Return the [x, y] coordinate for the center point of the cell that contains the specified text.  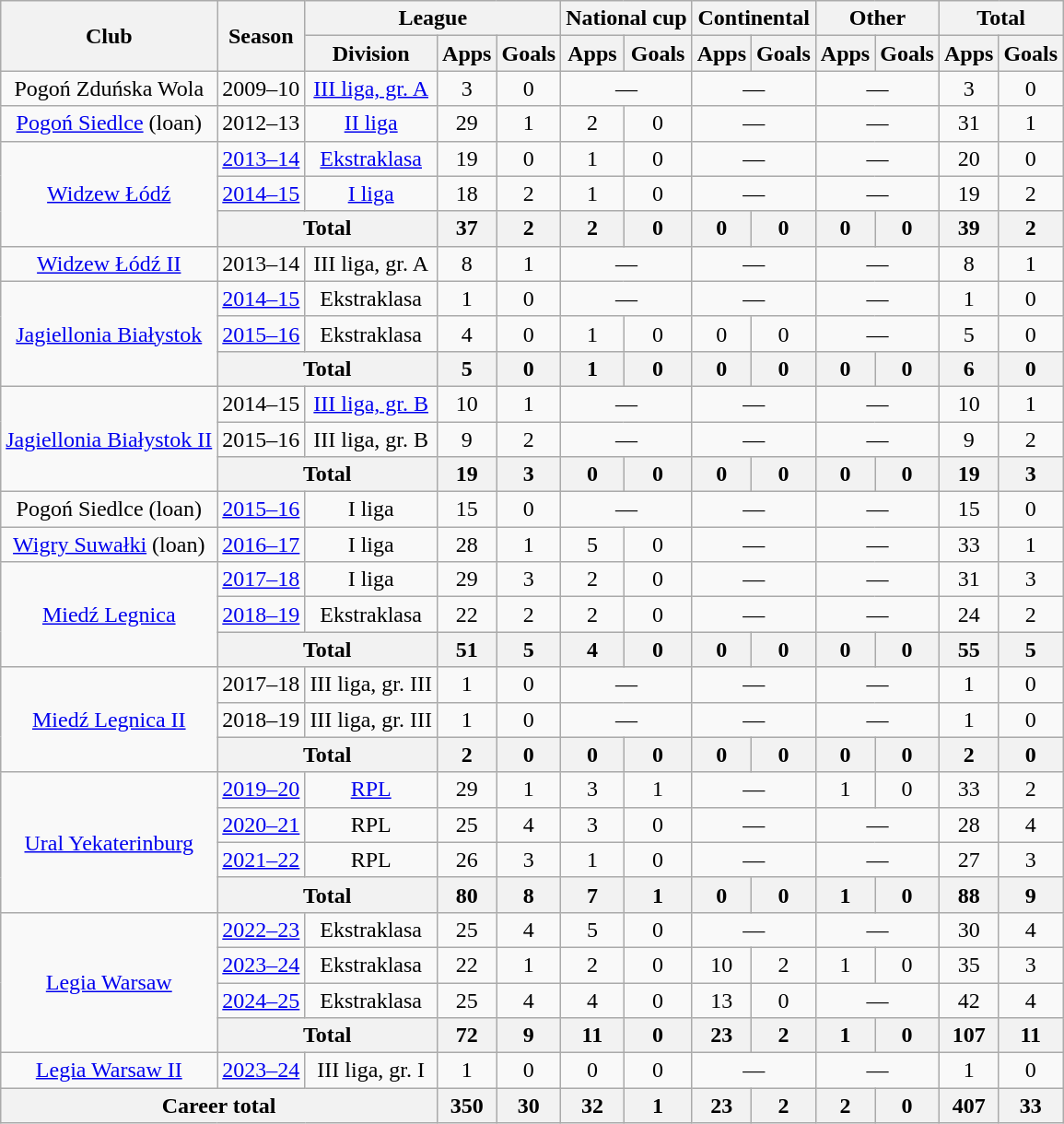
Wigry Suwałki (loan) [109, 544]
72 [467, 1036]
13 [721, 1000]
2020–21 [262, 825]
2022–23 [262, 930]
Ural Yekaterinburg [109, 842]
39 [968, 228]
20 [968, 158]
32 [592, 1106]
2016–17 [262, 544]
Pogoń Zduńska Wola [109, 88]
Season [262, 36]
III liga, gr. I [371, 1071]
Jagiellonia Białystok [109, 334]
42 [968, 1000]
Miedź Legnica [109, 615]
24 [968, 615]
51 [467, 650]
Career total [219, 1106]
27 [968, 860]
Widzew Łódź II [109, 263]
2021–22 [262, 860]
Jagiellonia Białystok II [109, 439]
National cup [626, 18]
Other [877, 18]
18 [467, 193]
80 [467, 895]
2009–10 [262, 88]
407 [968, 1106]
Widzew Łódź [109, 193]
Legia Warsaw [109, 982]
350 [467, 1106]
2012–13 [262, 123]
II liga [371, 123]
Continental [754, 18]
2024–25 [262, 1000]
88 [968, 895]
55 [968, 650]
107 [968, 1036]
League [433, 18]
2019–20 [262, 790]
6 [968, 369]
37 [467, 228]
26 [467, 860]
Miedź Legnica II [109, 720]
Legia Warsaw II [109, 1071]
Club [109, 36]
7 [592, 895]
35 [968, 965]
Division [371, 53]
